Detect which cell encompasses the target text, then output its (x, y) center coordinate. 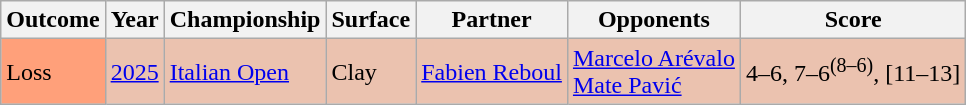
Loss (53, 72)
Outcome (53, 20)
Year (134, 20)
Score (852, 20)
Championship (245, 20)
Marcelo Arévalo Mate Pavić (654, 72)
Opponents (654, 20)
4–6, 7–6(8–6), [11–13] (852, 72)
Fabien Reboul (492, 72)
Clay (371, 72)
Italian Open (245, 72)
2025 (134, 72)
Partner (492, 20)
Surface (371, 20)
